Find where the given text appears and provide that cell's center as (X, Y) coordinate. 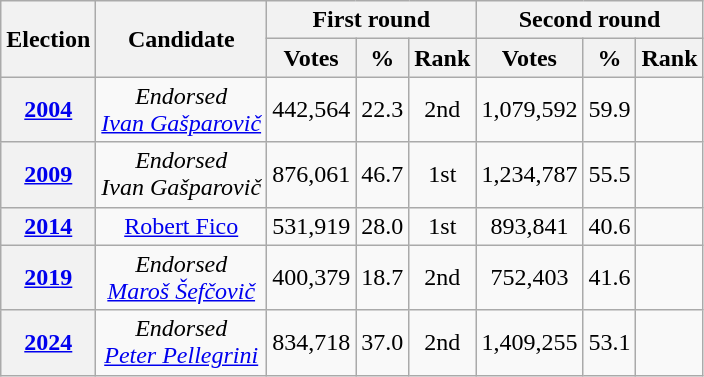
46.7 (382, 174)
28.0 (382, 226)
18.7 (382, 278)
2009 (48, 174)
2014 (48, 226)
400,379 (312, 278)
752,403 (530, 278)
531,919 (312, 226)
876,061 (312, 174)
53.1 (610, 342)
55.5 (610, 174)
2004 (48, 110)
37.0 (382, 342)
Second round (590, 20)
442,564 (312, 110)
2019 (48, 278)
Candidate (182, 39)
834,718 (312, 342)
893,841 (530, 226)
59.9 (610, 110)
Election (48, 39)
1,079,592 (530, 110)
40.6 (610, 226)
22.3 (382, 110)
First round (372, 20)
1,234,787 (530, 174)
EndorsedMaroš Šefčovič (182, 278)
2024 (48, 342)
Robert Fico (182, 226)
EndorsedPeter Pellegrini (182, 342)
41.6 (610, 278)
1,409,255 (530, 342)
